Identify which cell holds the provided text, then report its [X, Y] central coordinate. 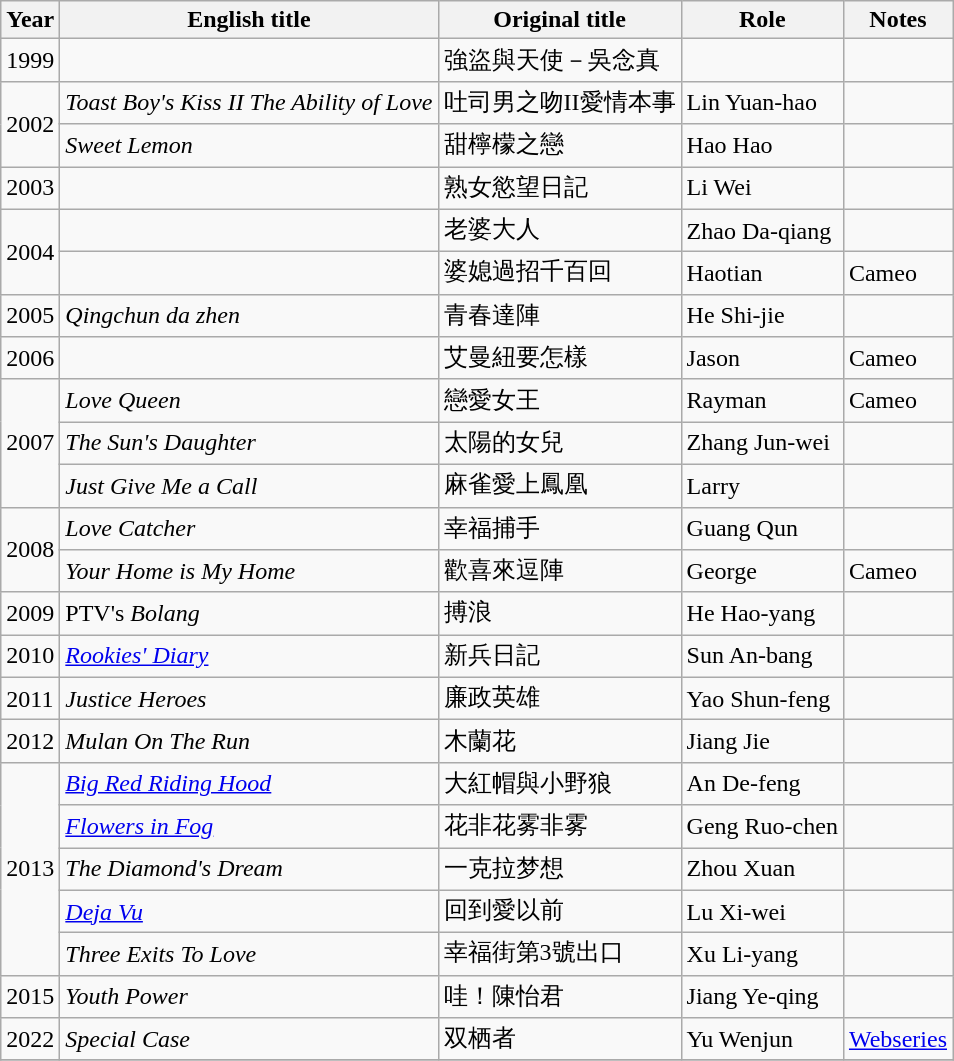
2002 [30, 124]
Sweet Lemon [249, 146]
Mulan On The Run [249, 742]
太陽的女兒 [560, 444]
2009 [30, 614]
Zhang Jun-wei [762, 444]
幸福捕手 [560, 528]
Yao Shun-feng [762, 698]
老婆大人 [560, 230]
Zhou Xuan [762, 870]
回到愛以前 [560, 912]
双栖者 [560, 1040]
PTV's Bolang [249, 614]
Rayman [762, 400]
2007 [30, 443]
2003 [30, 188]
2012 [30, 742]
Justice Heroes [249, 698]
強盜與天使－吳念真 [560, 60]
2010 [30, 656]
He Hao-yang [762, 614]
Qingchun da zhen [249, 316]
Love Queen [249, 400]
Yu Wenjun [762, 1040]
2022 [30, 1040]
Special Case [249, 1040]
Deja Vu [249, 912]
2008 [30, 550]
George [762, 572]
Big Red Riding Hood [249, 784]
Youth Power [249, 996]
2004 [30, 252]
Your Home is My Home [249, 572]
2011 [30, 698]
Zhao Da-qiang [762, 230]
吐司男之吻II愛情本事 [560, 102]
Lin Yuan-hao [762, 102]
Geng Ruo-chen [762, 826]
花非花雾非雾 [560, 826]
2015 [30, 996]
Xu Li-yang [762, 954]
English title [249, 20]
Webseries [898, 1040]
木蘭花 [560, 742]
2013 [30, 868]
一克拉梦想 [560, 870]
熟女慾望日記 [560, 188]
Li Wei [762, 188]
Lu Xi-wei [762, 912]
婆媳過招千百回 [560, 274]
Year [30, 20]
The Diamond's Dream [249, 870]
Guang Qun [762, 528]
2006 [30, 358]
Hao Hao [762, 146]
1999 [30, 60]
Just Give Me a Call [249, 486]
Role [762, 20]
艾曼紐要怎樣 [560, 358]
An De-feng [762, 784]
Flowers in Fog [249, 826]
Toast Boy's Kiss II The Ability of Love [249, 102]
Three Exits To Love [249, 954]
Rookies' Diary [249, 656]
Jason [762, 358]
2005 [30, 316]
甜檸檬之戀 [560, 146]
Notes [898, 20]
Jiang Ye-qing [762, 996]
廉政英雄 [560, 698]
Jiang Jie [762, 742]
Haotian [762, 274]
Love Catcher [249, 528]
新兵日記 [560, 656]
戀愛女王 [560, 400]
哇！陳怡君 [560, 996]
Larry [762, 486]
搏浪 [560, 614]
青春達陣 [560, 316]
大紅帽與小野狼 [560, 784]
麻雀愛上鳳凰 [560, 486]
幸福街第3號出口 [560, 954]
歡喜來逗陣 [560, 572]
He Shi-jie [762, 316]
Sun An-bang [762, 656]
The Sun's Daughter [249, 444]
Original title [560, 20]
